From the cell containing the given text, extract its center point as (x, y) coordinate. 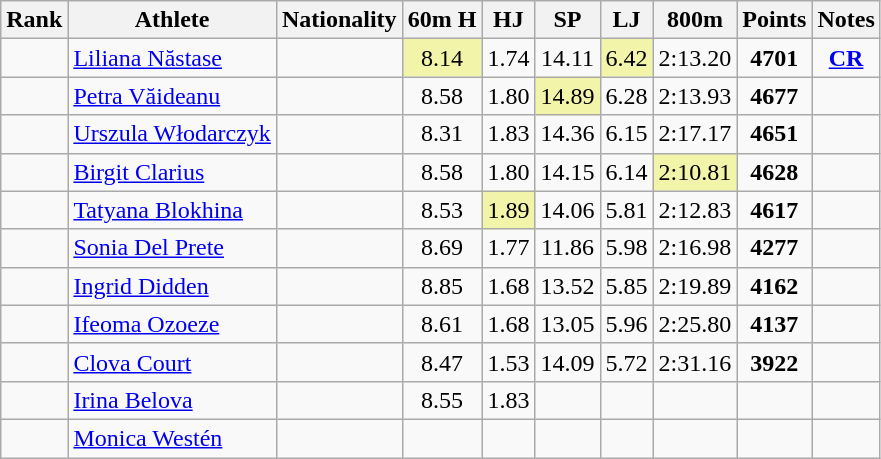
800m (695, 20)
4677 (774, 96)
Rank (34, 20)
1.53 (508, 362)
5.98 (626, 248)
4137 (774, 324)
Birgit Clarius (172, 172)
4617 (774, 210)
5.96 (626, 324)
Monica Westén (172, 438)
4162 (774, 286)
Irina Belova (172, 400)
Liliana Năstase (172, 58)
2:13.93 (695, 96)
4277 (774, 248)
13.52 (568, 286)
CR (846, 58)
2:19.89 (695, 286)
Petra Văideanu (172, 96)
8.31 (442, 134)
Athlete (172, 20)
5.85 (626, 286)
8.47 (442, 362)
5.72 (626, 362)
8.61 (442, 324)
Ifeoma Ozoeze (172, 324)
6.42 (626, 58)
Points (774, 20)
4628 (774, 172)
HJ (508, 20)
4701 (774, 58)
5.81 (626, 210)
Clova Court (172, 362)
14.15 (568, 172)
6.28 (626, 96)
11.86 (568, 248)
LJ (626, 20)
14.09 (568, 362)
6.15 (626, 134)
13.05 (568, 324)
14.36 (568, 134)
1.77 (508, 248)
Notes (846, 20)
2:13.20 (695, 58)
4651 (774, 134)
8.69 (442, 248)
2:16.98 (695, 248)
Urszula Włodarczyk (172, 134)
2:10.81 (695, 172)
8.14 (442, 58)
Ingrid Didden (172, 286)
8.85 (442, 286)
1.89 (508, 210)
2:25.80 (695, 324)
14.89 (568, 96)
Nationality (339, 20)
Tatyana Blokhina (172, 210)
2:31.16 (695, 362)
6.14 (626, 172)
1.74 (508, 58)
2:12.83 (695, 210)
8.53 (442, 210)
8.55 (442, 400)
Sonia Del Prete (172, 248)
60m H (442, 20)
3922 (774, 362)
2:17.17 (695, 134)
14.06 (568, 210)
SP (568, 20)
14.11 (568, 58)
